Extract the (x, y) coordinate from the center of the cell holding the provided text.  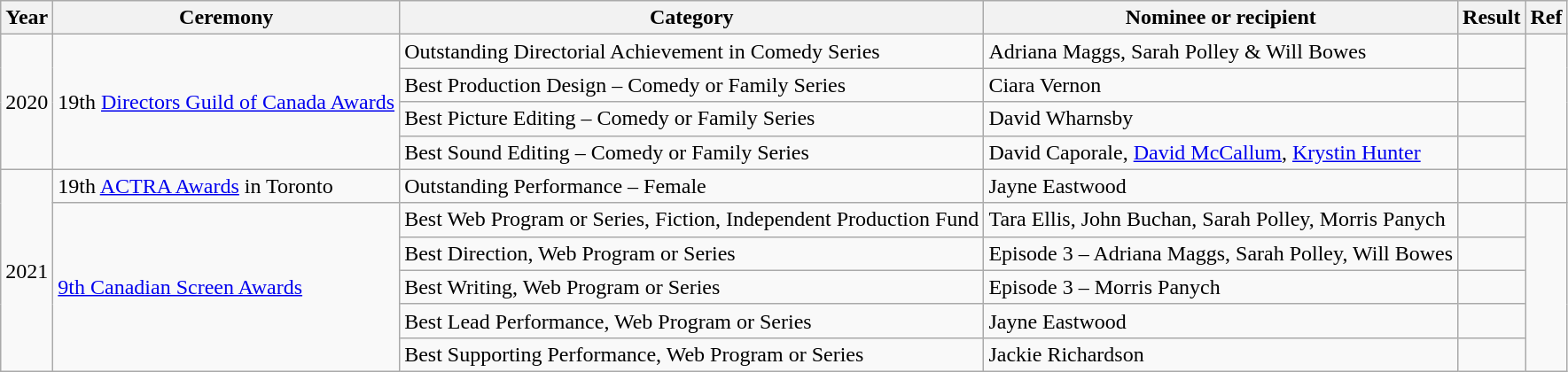
David Caporale, David McCallum, Krystin Hunter (1221, 152)
Jackie Richardson (1221, 354)
Best Writing, Web Program or Series (691, 287)
Best Lead Performance, Web Program or Series (691, 321)
Best Production Design – Comedy or Family Series (691, 85)
Best Sound Editing – Comedy or Family Series (691, 152)
Ref (1546, 18)
David Wharnsby (1221, 119)
2020 (27, 102)
Result (1492, 18)
Best Web Program or Series, Fiction, Independent Production Fund (691, 220)
19th Directors Guild of Canada Awards (227, 102)
2021 (27, 270)
Year (27, 18)
Nominee or recipient (1221, 18)
Category (691, 18)
Episode 3 – Adriana Maggs, Sarah Polley, Will Bowes (1221, 253)
Episode 3 – Morris Panych (1221, 287)
Ciara Vernon (1221, 85)
Outstanding Directorial Achievement in Comedy Series (691, 51)
Tara Ellis, John Buchan, Sarah Polley, Morris Panych (1221, 220)
Adriana Maggs, Sarah Polley & Will Bowes (1221, 51)
Best Direction, Web Program or Series (691, 253)
9th Canadian Screen Awards (227, 287)
Ceremony (227, 18)
Best Supporting Performance, Web Program or Series (691, 354)
Best Picture Editing – Comedy or Family Series (691, 119)
19th ACTRA Awards in Toronto (227, 186)
Outstanding Performance – Female (691, 186)
